From the cell containing the given text, extract its center point as [x, y] coordinate. 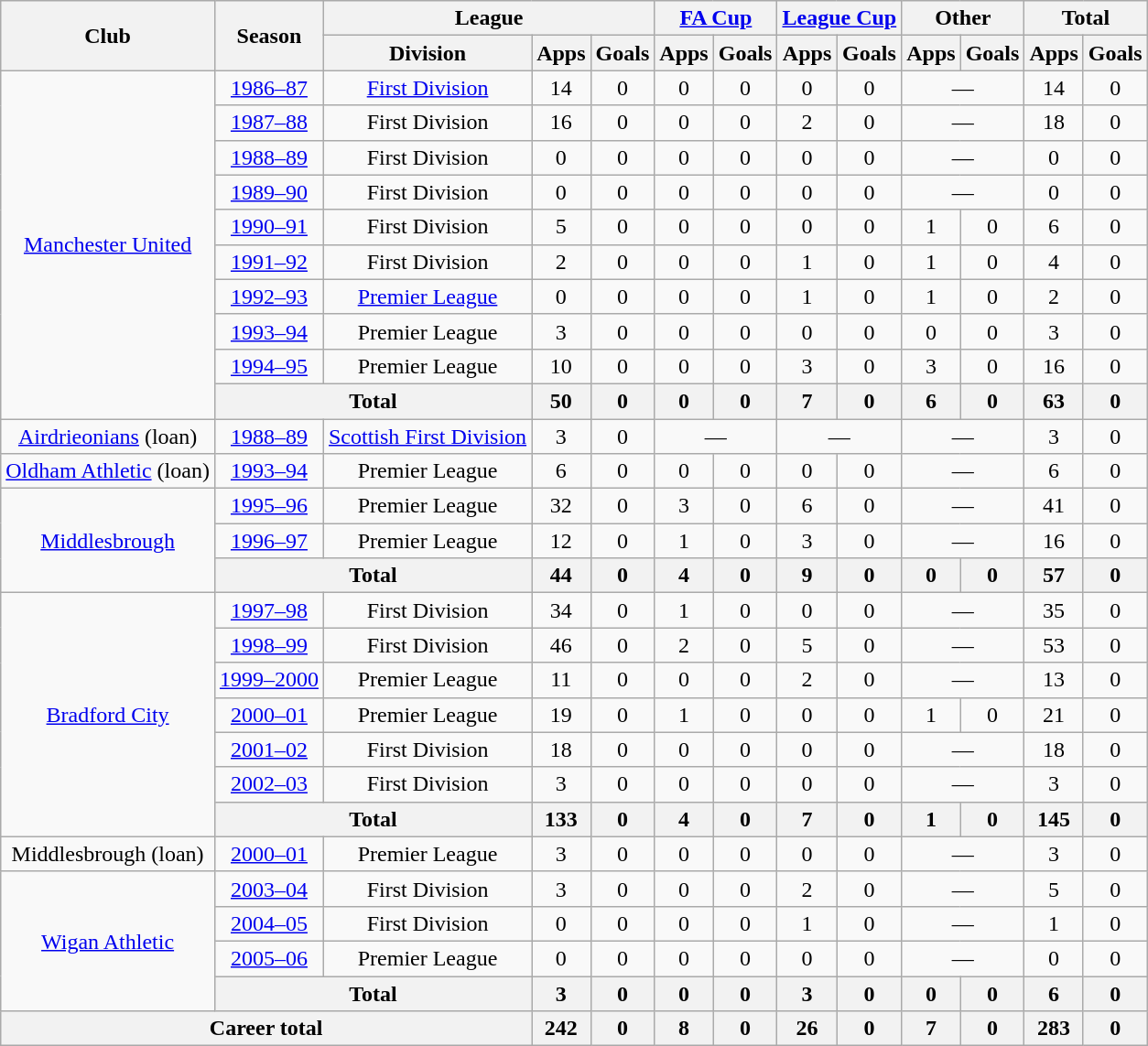
283 [1054, 1029]
Airdrieonians (loan) [108, 437]
35 [1054, 610]
11 [561, 680]
League [489, 18]
Middlesbrough [108, 541]
1998–99 [269, 645]
34 [561, 610]
Oldham Athletic (loan) [108, 471]
1989–90 [269, 192]
63 [1054, 401]
1990–91 [269, 227]
FA Cup [716, 18]
145 [1054, 819]
46 [561, 645]
57 [1054, 576]
50 [561, 401]
Division [427, 53]
Middlesbrough (loan) [108, 854]
133 [561, 819]
8 [684, 1029]
21 [1054, 715]
1994–95 [269, 366]
2003–04 [269, 889]
44 [561, 576]
2004–05 [269, 923]
9 [807, 576]
2001–02 [269, 749]
1999–2000 [269, 680]
1991–92 [269, 262]
32 [561, 506]
Other [963, 18]
Manchester United [108, 245]
13 [1054, 680]
Scottish First Division [427, 437]
12 [561, 541]
Career total [266, 1029]
41 [1054, 506]
Wigan Athletic [108, 941]
53 [1054, 645]
Club [108, 36]
2005–06 [269, 958]
1997–98 [269, 610]
19 [561, 715]
1987–88 [269, 123]
242 [561, 1029]
1986–87 [269, 88]
League Cup [839, 18]
2002–03 [269, 784]
1995–96 [269, 506]
10 [561, 366]
Bradford City [108, 715]
1996–97 [269, 541]
1992–93 [269, 297]
26 [807, 1029]
Season [269, 36]
